Determine the (x, y) coordinate at the center of the cell enclosing the given text.  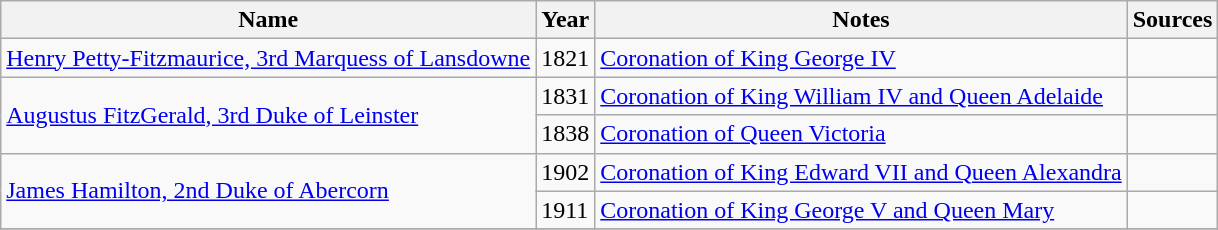
Coronation of King George IV (861, 58)
Henry Petty-Fitzmaurice, 3rd Marquess of Lansdowne (268, 58)
1911 (566, 210)
James Hamilton, 2nd Duke of Abercorn (268, 191)
1831 (566, 96)
Name (268, 20)
Sources (1172, 20)
Augustus FitzGerald, 3rd Duke of Leinster (268, 115)
Notes (861, 20)
Coronation of Queen Victoria (861, 134)
Coronation of King George V and Queen Mary (861, 210)
1902 (566, 172)
Coronation of King William IV and Queen Adelaide (861, 96)
1838 (566, 134)
1821 (566, 58)
Year (566, 20)
Coronation of King Edward VII and Queen Alexandra (861, 172)
